Search for the cell housing the specified text and yield its (x, y) center coordinate. 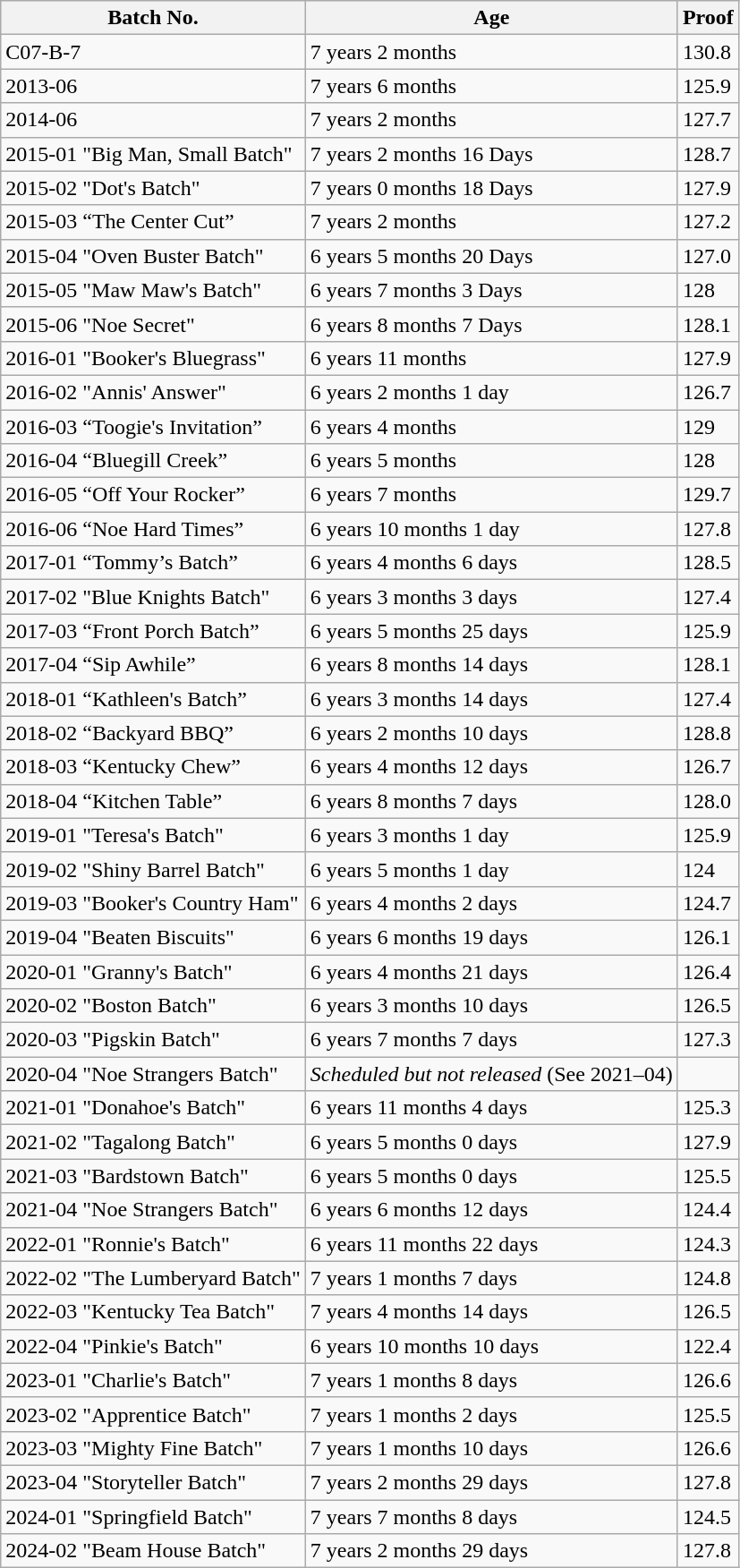
6 years 2 months 10 days (491, 733)
7 years 2 months 16 Days (491, 154)
2019-01 "Teresa's Batch" (154, 835)
2016-04 “Bluegill Creek” (154, 461)
6 years 8 months 7 days (491, 801)
6 years 3 months 14 days (491, 699)
6 years 10 months 10 days (491, 1346)
2018-02 “Backyard BBQ” (154, 733)
126.4 (708, 971)
6 years 2 months 1 day (491, 392)
2023-02 "Apprentice Batch" (154, 1414)
2019-04 "Beaten Biscuits" (154, 937)
6 years 3 months 3 days (491, 597)
6 years 8 months 7 Days (491, 324)
2015-05 "Maw Maw's Batch" (154, 290)
2015-04 "Oven Buster Batch" (154, 256)
Scheduled but not released (See 2021–04) (491, 1074)
2016-01 "Booker's Bluegrass" (154, 358)
2020-01 "Granny's Batch" (154, 971)
126.1 (708, 937)
7 years 1 months 7 days (491, 1278)
Age (491, 18)
124.4 (708, 1210)
124 (708, 869)
2016-06 “Noe Hard Times” (154, 529)
2022-01 "Ronnie's Batch" (154, 1244)
2022-03 "Kentucky Tea Batch" (154, 1312)
128.5 (708, 563)
122.4 (708, 1346)
127.2 (708, 222)
C07-B-7 (154, 52)
6 years 5 months 20 Days (491, 256)
7 years 6 months (491, 86)
2022-04 "Pinkie's Batch" (154, 1346)
124.7 (708, 903)
7 years 1 months 8 days (491, 1380)
6 years 11 months (491, 358)
2015-01 "Big Man, Small Batch" (154, 154)
127.3 (708, 1040)
6 years 6 months 12 days (491, 1210)
2024-01 "Springfield Batch" (154, 1517)
6 years 11 months 22 days (491, 1244)
2021-03 "Bardstown Batch" (154, 1176)
6 years 8 months 14 days (491, 665)
2015-06 "Noe Secret" (154, 324)
2021-02 "Tagalong Batch" (154, 1142)
2020-03 "Pigskin Batch" (154, 1040)
6 years 5 months (491, 461)
6 years 4 months (491, 427)
6 years 3 months 1 day (491, 835)
2017-04 “Sip Awhile” (154, 665)
7 years 7 months 8 days (491, 1517)
127.0 (708, 256)
129 (708, 427)
2016-05 “Off Your Rocker” (154, 495)
2021-01 "Donahoe's Batch" (154, 1108)
124.5 (708, 1517)
6 years 4 months 6 days (491, 563)
2021-04 "Noe Strangers Batch" (154, 1210)
2013-06 (154, 86)
124.8 (708, 1278)
2015-03 “The Center Cut” (154, 222)
6 years 10 months 1 day (491, 529)
6 years 7 months 3 Days (491, 290)
2016-03 “Toogie's Invitation” (154, 427)
6 years 7 months (491, 495)
2022-02 "The Lumberyard Batch" (154, 1278)
6 years 5 months 25 days (491, 631)
2016-02 "Annis' Answer" (154, 392)
7 years 0 months 18 Days (491, 188)
128.8 (708, 733)
7 years 1 months 2 days (491, 1414)
6 years 4 months 12 days (491, 767)
2018-04 “Kitchen Table” (154, 801)
128.7 (708, 154)
2020-04 "Noe Strangers Batch" (154, 1074)
6 years 6 months 19 days (491, 937)
Batch No. (154, 18)
2019-02 "Shiny Barrel Batch" (154, 869)
2017-02 "Blue Knights Batch" (154, 597)
124.3 (708, 1244)
2017-03 “Front Porch Batch” (154, 631)
6 years 7 months 7 days (491, 1040)
7 years 4 months 14 days (491, 1312)
125.3 (708, 1108)
Proof (708, 18)
2023-01 "Charlie's Batch" (154, 1380)
6 years 4 months 2 days (491, 903)
2018-03 “Kentucky Chew” (154, 767)
2018-01 “Kathleen's Batch” (154, 699)
7 years 1 months 10 days (491, 1448)
2014-06 (154, 120)
6 years 4 months 21 days (491, 971)
2017-01 “Tommy’s Batch” (154, 563)
6 years 3 months 10 days (491, 1006)
2023-03 "Mighty Fine Batch" (154, 1448)
129.7 (708, 495)
2020-02 "Boston Batch" (154, 1006)
6 years 5 months 1 day (491, 869)
128.0 (708, 801)
6 years 11 months 4 days (491, 1108)
130.8 (708, 52)
2015-02 "Dot's Batch" (154, 188)
2024-02 "Beam House Batch" (154, 1551)
2023-04 "Storyteller Batch" (154, 1482)
127.7 (708, 120)
2019-03 "Booker's Country Ham" (154, 903)
